Identify which cell holds the provided text, then report its (X, Y) central coordinate. 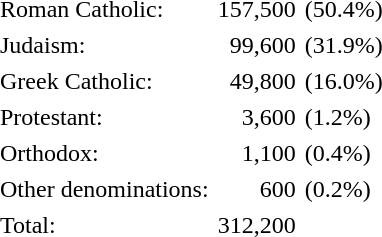
600 (257, 190)
49,800 (257, 82)
1,100 (257, 154)
3,600 (257, 118)
99,600 (257, 46)
